From the cell containing the given text, extract its center point as (X, Y) coordinate. 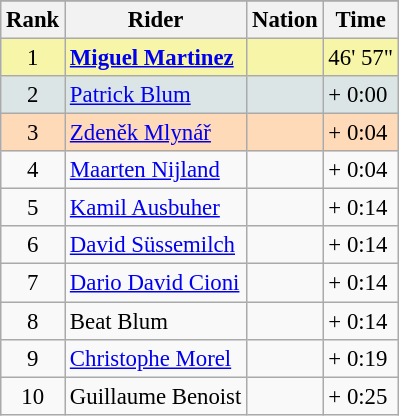
3 (33, 133)
4 (33, 170)
Beat Blum (156, 321)
Dario David Cioni (156, 283)
+ 0:25 (360, 396)
Patrick Blum (156, 95)
46' 57" (360, 58)
+ 0:00 (360, 95)
8 (33, 321)
2 (33, 95)
Nation (285, 20)
5 (33, 208)
Rank (33, 20)
9 (33, 358)
Kamil Ausbuher (156, 208)
7 (33, 283)
Miguel Martinez (156, 58)
David Süssemilch (156, 245)
Time (360, 20)
Zdeněk Mlynář (156, 133)
1 (33, 58)
Guillaume Benoist (156, 396)
6 (33, 245)
Rider (156, 20)
Christophe Morel (156, 358)
10 (33, 396)
+ 0:19 (360, 358)
Maarten Nijland (156, 170)
